Return the (x, y) coordinate for the center point of the cell that contains the specified text.  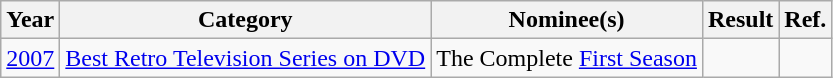
The Complete First Season (567, 58)
Result (740, 20)
Category (246, 20)
Ref. (806, 20)
Year (30, 20)
Best Retro Television Series on DVD (246, 58)
Nominee(s) (567, 20)
2007 (30, 58)
